From the cell containing the given text, extract its center point as (X, Y) coordinate. 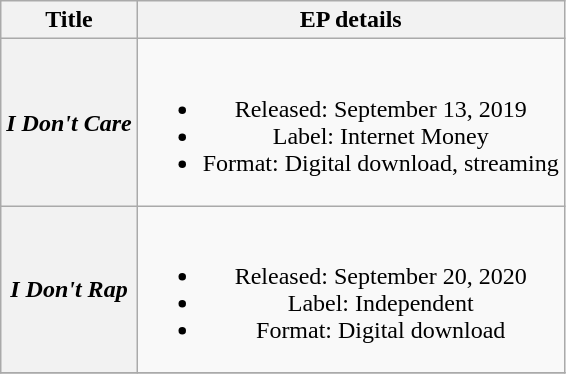
Released: September 13, 2019Label: Internet MoneyFormat: Digital download, streaming (350, 122)
EP details (350, 20)
Title (69, 20)
I Don't Rap (69, 290)
I Don't Care (69, 122)
Released: September 20, 2020Label: IndependentFormat: Digital download (350, 290)
